Locate the cell with the specified text and output its (x, y) center coordinate. 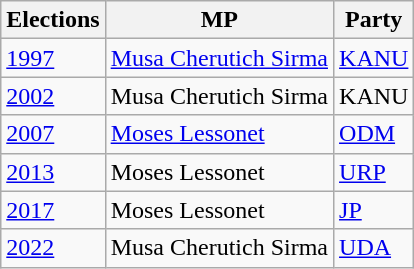
JP (374, 210)
MP (219, 20)
2002 (53, 96)
URP (374, 172)
2017 (53, 210)
UDA (374, 248)
2013 (53, 172)
2007 (53, 134)
1997 (53, 58)
Elections (53, 20)
Party (374, 20)
2022 (53, 248)
ODM (374, 134)
